Determine the (x, y) coordinate at the center of the cell enclosing the given text.  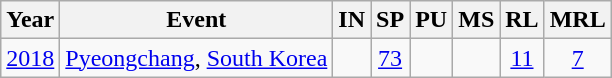
RL (522, 20)
PU (432, 20)
Year (30, 20)
MRL (578, 20)
2018 (30, 58)
11 (522, 58)
IN (352, 20)
Pyeongchang, South Korea (196, 58)
MS (476, 20)
73 (390, 58)
SP (390, 20)
7 (578, 58)
Event (196, 20)
